Return [x, y] of the center of cell containing provided text 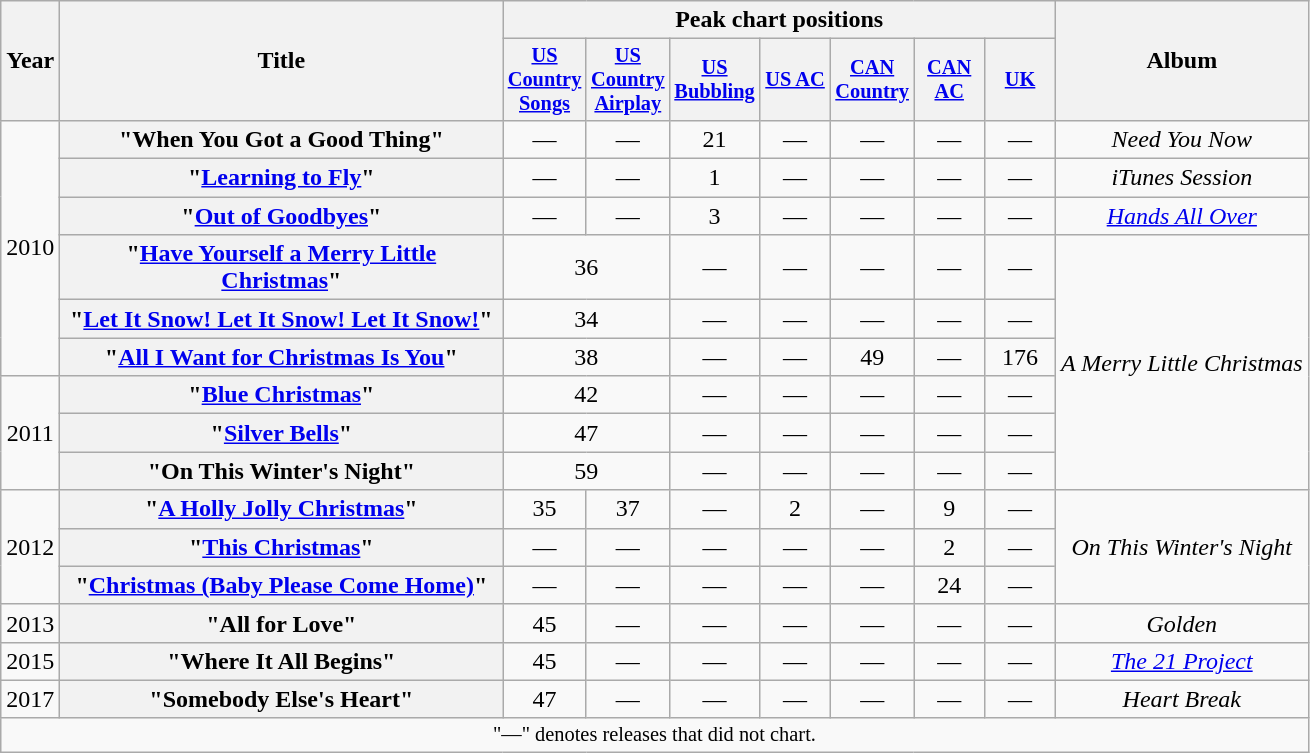
49 [872, 357]
2017 [30, 699]
Album [1182, 61]
35 [544, 509]
iTunes Session [1182, 178]
2013 [30, 623]
A Merry Little Christmas [1182, 362]
UK [1020, 80]
On This Winter's Night [1182, 547]
1 [714, 178]
2015 [30, 661]
"Out of Goodbyes" [282, 216]
"This Christmas" [282, 547]
Golden [1182, 623]
"Let It Snow! Let It Snow! Let It Snow!" [282, 319]
"When You Got a Good Thing" [282, 139]
"All I Want for Christmas Is You" [282, 357]
2012 [30, 547]
37 [628, 509]
38 [586, 357]
"Christmas (Baby Please Come Home)" [282, 585]
Year [30, 61]
59 [586, 471]
2011 [30, 433]
The 21 Project [1182, 661]
US Country Airplay [628, 80]
24 [950, 585]
Title [282, 61]
Heart Break [1182, 699]
"On This Winter's Night" [282, 471]
Hands All Over [1182, 216]
42 [586, 395]
CAN AC [950, 80]
Peak chart positions [780, 20]
"A Holly Jolly Christmas" [282, 509]
"Silver Bells" [282, 433]
US Country Songs [544, 80]
21 [714, 139]
"Have Yourself a Merry Little Christmas" [282, 268]
"Blue Christmas" [282, 395]
"Learning to Fly" [282, 178]
36 [586, 268]
"Somebody Else's Heart" [282, 699]
9 [950, 509]
"All for Love" [282, 623]
CAN Country [872, 80]
US AC [796, 80]
3 [714, 216]
"Where It All Begins" [282, 661]
US Bubbling [714, 80]
2010 [30, 248]
Need You Now [1182, 139]
34 [586, 319]
176 [1020, 357]
"—" denotes releases that did not chart. [654, 735]
